Locate the cell with the specified text and output its (x, y) center coordinate. 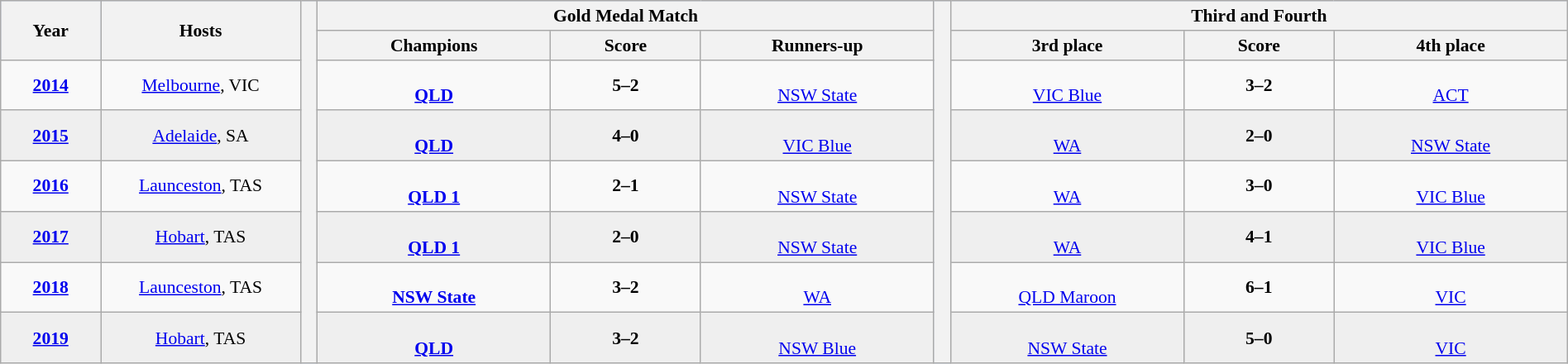
QLD Maroon (1067, 288)
2018 (51, 288)
4–1 (1259, 237)
2014 (51, 84)
2016 (51, 187)
Runners-up (817, 45)
4th place (1451, 45)
4–0 (625, 136)
2–1 (625, 187)
3–0 (1259, 187)
5–0 (1259, 338)
Adelaide, SA (201, 136)
5–2 (625, 84)
ACT (1451, 84)
Third and Fourth (1259, 16)
Hosts (201, 30)
Melbourne, VIC (201, 84)
2017 (51, 237)
3rd place (1067, 45)
6–1 (1259, 288)
2015 (51, 136)
2019 (51, 338)
NSW Blue (817, 338)
Champions (434, 45)
Year (51, 30)
Gold Medal Match (626, 16)
